Detect which cell encompasses the target text, then output its (X, Y) center coordinate. 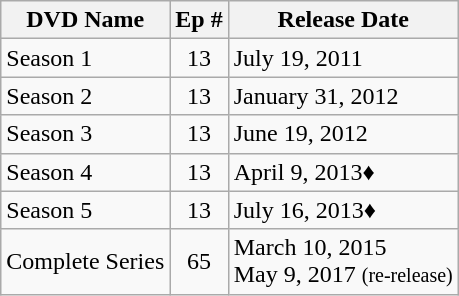
DVD Name (86, 20)
July 16, 2013♦ (343, 210)
June 19, 2012 (343, 134)
Ep # (199, 20)
Season 5 (86, 210)
January 31, 2012 (343, 96)
July 19, 2011 (343, 58)
April 9, 2013♦ (343, 172)
Season 4 (86, 172)
Season 1 (86, 58)
Complete Series (86, 262)
Season 2 (86, 96)
Release Date (343, 20)
Season 3 (86, 134)
65 (199, 262)
March 10, 2015May 9, 2017 (re-release) (343, 262)
